Return the (x, y) coordinate for the center point of the cell that contains the specified text.  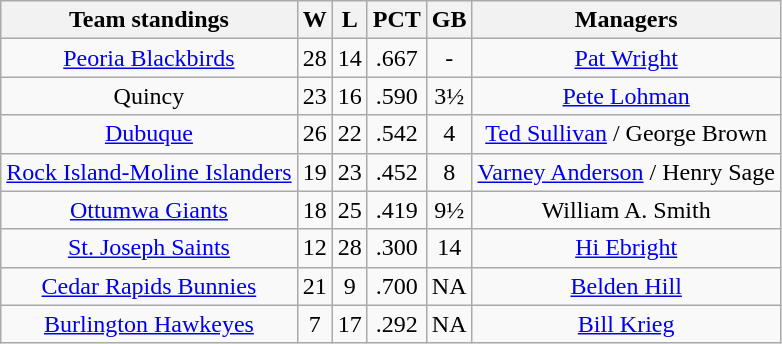
3½ (449, 96)
Burlington Hawkeyes (149, 324)
.542 (396, 134)
18 (314, 210)
8 (449, 172)
.419 (396, 210)
22 (350, 134)
Team standings (149, 20)
.590 (396, 96)
19 (314, 172)
Dubuque (149, 134)
GB (449, 20)
.300 (396, 248)
W (314, 20)
Belden Hill (626, 286)
William A. Smith (626, 210)
Hi Ebright (626, 248)
- (449, 58)
16 (350, 96)
Peoria Blackbirds (149, 58)
17 (350, 324)
.667 (396, 58)
PCT (396, 20)
Ted Sullivan / George Brown (626, 134)
Managers (626, 20)
Pat Wright (626, 58)
Pete Lohman (626, 96)
Quincy (149, 96)
26 (314, 134)
Rock Island-Moline Islanders (149, 172)
.700 (396, 286)
Cedar Rapids Bunnies (149, 286)
St. Joseph Saints (149, 248)
7 (314, 324)
.452 (396, 172)
Ottumwa Giants (149, 210)
12 (314, 248)
9 (350, 286)
21 (314, 286)
Varney Anderson / Henry Sage (626, 172)
L (350, 20)
9½ (449, 210)
.292 (396, 324)
25 (350, 210)
4 (449, 134)
Bill Krieg (626, 324)
